Provide the (X, Y) coordinate of the cell's center where the given text is located.  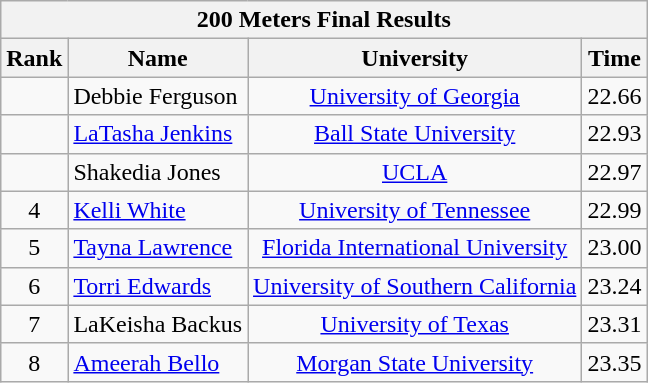
Debbie Ferguson (158, 96)
22.99 (614, 210)
Tayna Lawrence (158, 248)
23.31 (614, 324)
Morgan State University (415, 362)
Florida International University (415, 248)
8 (34, 362)
6 (34, 286)
Shakedia Jones (158, 172)
23.24 (614, 286)
Ball State University (415, 134)
7 (34, 324)
4 (34, 210)
LaKeisha Backus (158, 324)
22.66 (614, 96)
Kelli White (158, 210)
Torri Edwards (158, 286)
200 Meters Final Results (324, 20)
Rank (34, 58)
22.97 (614, 172)
LaTasha Jenkins (158, 134)
University of Tennessee (415, 210)
Time (614, 58)
University of Southern California (415, 286)
University of Texas (415, 324)
Name (158, 58)
University of Georgia (415, 96)
Ameerah Bello (158, 362)
23.35 (614, 362)
23.00 (614, 248)
University (415, 58)
5 (34, 248)
22.93 (614, 134)
UCLA (415, 172)
